Return the [X, Y] coordinate for the center point of the cell that contains the specified text.  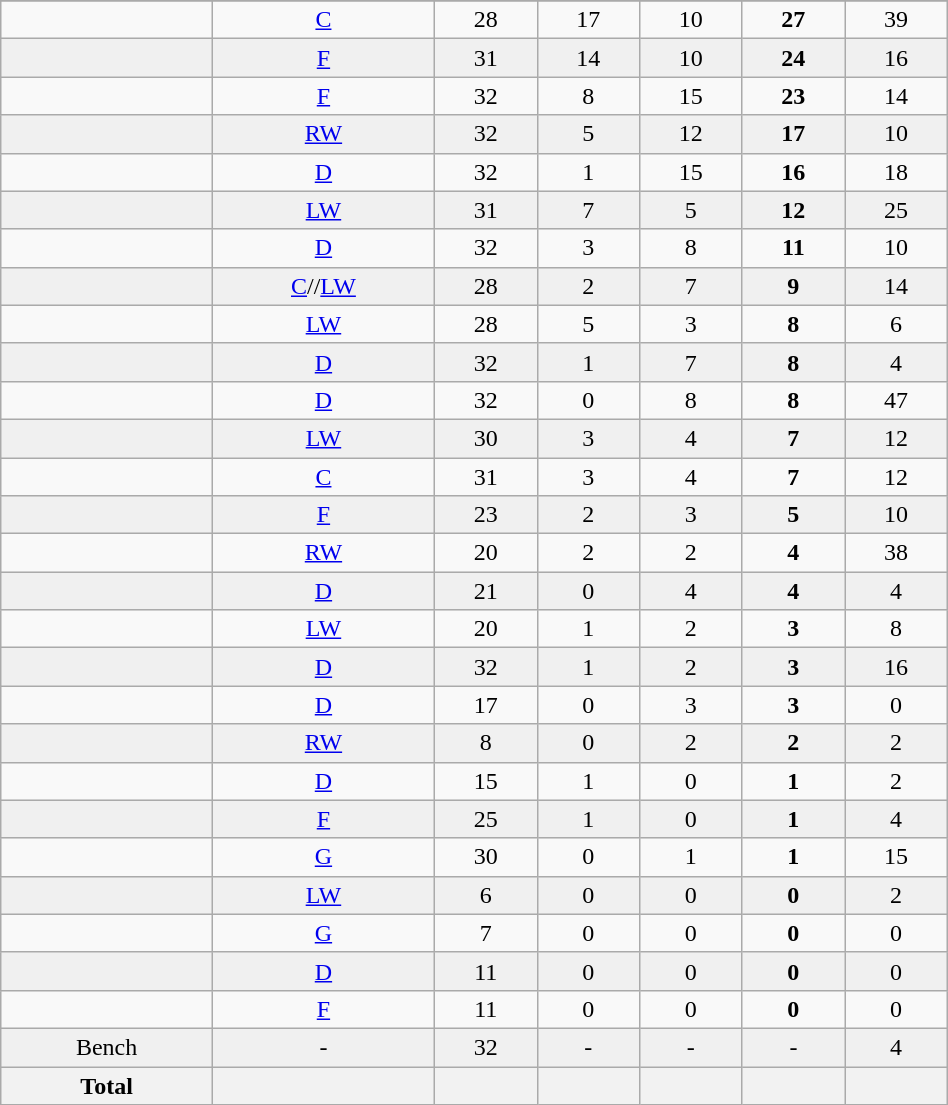
C//LW [323, 286]
27 [794, 20]
39 [896, 20]
Bench [107, 1047]
21 [486, 591]
24 [794, 58]
9 [794, 286]
47 [896, 400]
18 [896, 172]
Total [107, 1085]
38 [896, 553]
